Search for the cell housing the specified text and yield its [x, y] center coordinate. 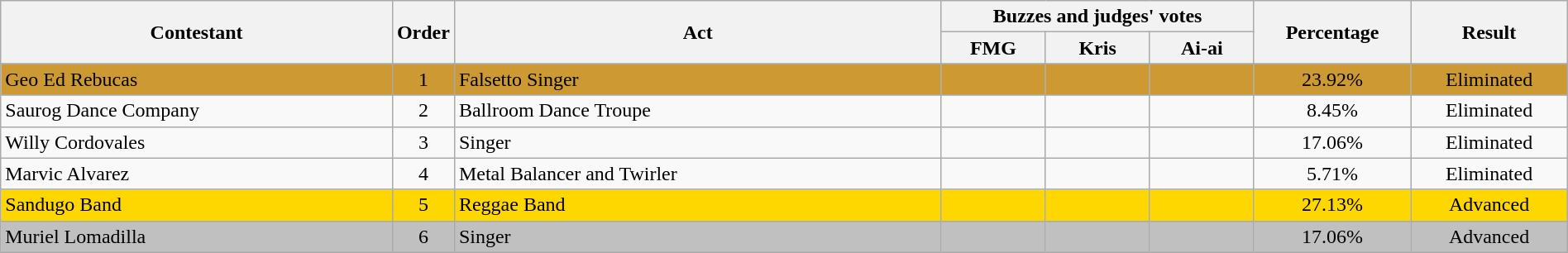
Act [697, 32]
Willy Cordovales [197, 142]
8.45% [1331, 111]
Contestant [197, 32]
Sandugo Band [197, 205]
1 [423, 79]
FMG [993, 48]
Muriel Lomadilla [197, 236]
Falsetto Singer [697, 79]
Marvic Alvarez [197, 174]
Reggae Band [697, 205]
Ai-ai [1202, 48]
2 [423, 111]
Order [423, 32]
6 [423, 236]
5 [423, 205]
Ballroom Dance Troupe [697, 111]
Metal Balancer and Twirler [697, 174]
5.71% [1331, 174]
Kris [1097, 48]
Geo Ed Rebucas [197, 79]
Result [1489, 32]
3 [423, 142]
Buzzes and judges' votes [1097, 17]
27.13% [1331, 205]
23.92% [1331, 79]
Percentage [1331, 32]
4 [423, 174]
Saurog Dance Company [197, 111]
